Output the (X, Y) coordinate of the center of the cell containing the given text.  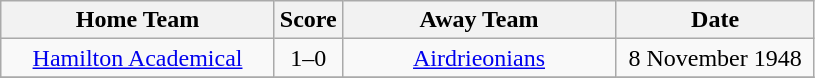
Score (308, 20)
Hamilton Academical (138, 58)
Home Team (138, 20)
Airdrieonians (479, 58)
Date (716, 20)
Away Team (479, 20)
8 November 1948 (716, 58)
1–0 (308, 58)
